Scan for the cell matching the given text and deliver its [x, y] coordinate at center. 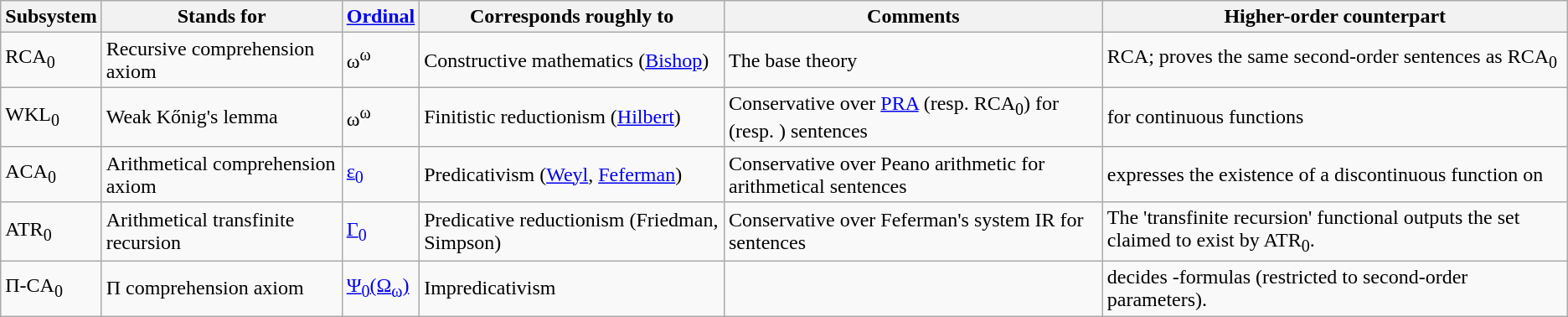
expresses the existence of a discontinuous function on [1335, 174]
Conservative over Peano arithmetic for arithmetical sentences [913, 174]
Corresponds roughly to [572, 17]
Stands for [221, 17]
The 'transfinite recursion' functional outputs the set claimed to exist by ATR0. [1335, 231]
Arithmetical transfinite recursion [221, 231]
Constructive mathematics (Bishop) [572, 60]
RCA0 [51, 60]
Π comprehension axiom [221, 288]
Predicative reductionism (Friedman, Simpson) [572, 231]
Arithmetical comprehension axiom [221, 174]
Recursive comprehension axiom [221, 60]
Higher-order counterpart [1335, 17]
Subsystem [51, 17]
Ordinal [380, 17]
Ψ0(Ωω) [380, 288]
Comments [913, 17]
ACA0 [51, 174]
RCA; proves the same second-order sentences as RCA0 [1335, 60]
Conservative over Feferman's system IR for sentences [913, 231]
decides -formulas (restricted to second-order parameters). [1335, 288]
ε0 [380, 174]
Predicativism (Weyl, Feferman) [572, 174]
ATR0 [51, 231]
The base theory [913, 60]
Finitistic reductionism (Hilbert) [572, 117]
Π-CA0 [51, 288]
WKL0 [51, 117]
Impredicativism [572, 288]
for continuous functions [1335, 117]
Weak Kőnig's lemma [221, 117]
Conservative over PRA (resp. RCA0) for (resp. ) sentences [913, 117]
Γ0 [380, 231]
